Find where the given text appears and provide that cell's center as [x, y] coordinate. 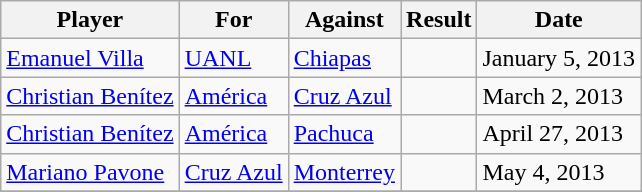
Result [439, 20]
Pachuca [344, 134]
Chiapas [344, 58]
Mariano Pavone [90, 172]
Monterrey [344, 172]
January 5, 2013 [559, 58]
For [234, 20]
April 27, 2013 [559, 134]
March 2, 2013 [559, 96]
Emanuel Villa [90, 58]
Against [344, 20]
Player [90, 20]
Date [559, 20]
UANL [234, 58]
May 4, 2013 [559, 172]
